Detect which cell encompasses the target text, then output its [x, y] center coordinate. 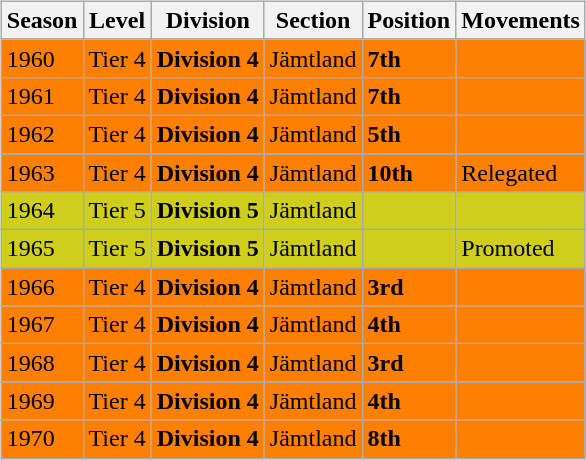
1963 [42, 173]
1961 [42, 96]
1966 [42, 287]
1965 [42, 249]
8th [409, 439]
Level [117, 20]
Promoted [521, 249]
1962 [42, 134]
5th [409, 134]
1960 [42, 58]
1967 [42, 325]
Movements [521, 20]
1964 [42, 211]
1970 [42, 439]
1968 [42, 363]
Division [208, 20]
Section [313, 20]
Season [42, 20]
1969 [42, 401]
Position [409, 20]
Relegated [521, 173]
10th [409, 173]
